For the text-containing cell, return its midpoint in [X, Y] coordinate format. 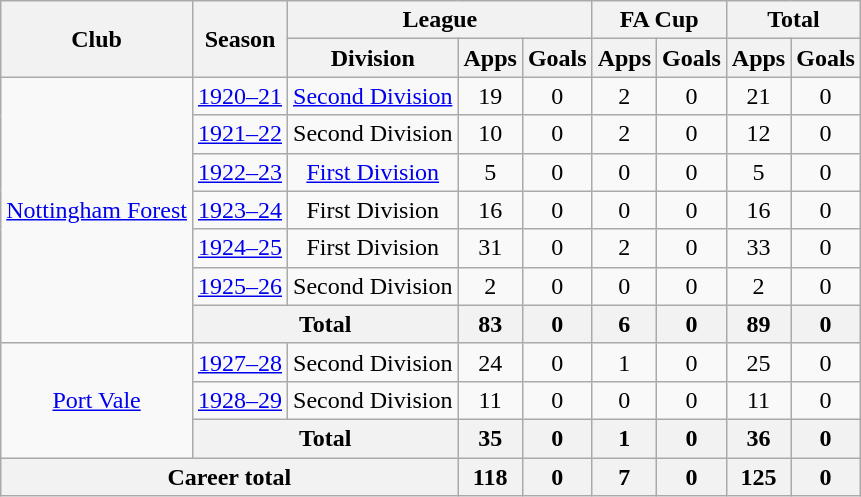
Nottingham Forest [97, 210]
6 [624, 324]
125 [758, 477]
83 [490, 324]
24 [490, 362]
31 [490, 248]
19 [490, 96]
1921–22 [240, 134]
FA Cup [659, 20]
1925–26 [240, 286]
1928–29 [240, 400]
89 [758, 324]
Season [240, 39]
33 [758, 248]
36 [758, 438]
1924–25 [240, 248]
7 [624, 477]
Division [373, 58]
35 [490, 438]
25 [758, 362]
118 [490, 477]
League [440, 20]
Port Vale [97, 400]
1920–21 [240, 96]
1927–28 [240, 362]
21 [758, 96]
1923–24 [240, 210]
Career total [230, 477]
12 [758, 134]
Club [97, 39]
1922–23 [240, 172]
10 [490, 134]
